Scan for the cell matching the given text and deliver its [X, Y] coordinate at center. 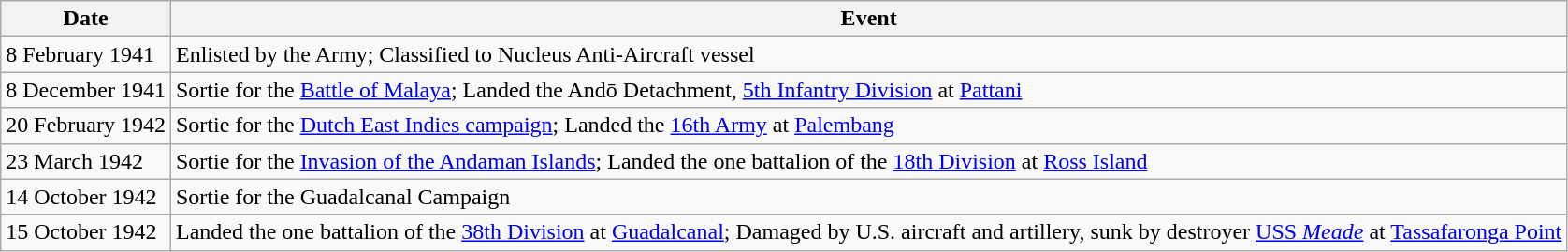
Event [868, 19]
8 December 1941 [86, 90]
15 October 1942 [86, 232]
14 October 1942 [86, 197]
20 February 1942 [86, 126]
Sortie for the Battle of Malaya; Landed the Andō Detachment, 5th Infantry Division at Pattani [868, 90]
Sortie for the Dutch East Indies campaign; Landed the 16th Army at Palembang [868, 126]
Enlisted by the Army; Classified to Nucleus Anti-Aircraft vessel [868, 54]
23 March 1942 [86, 161]
Sortie for the Invasion of the Andaman Islands; Landed the one battalion of the 18th Division at Ross Island [868, 161]
8 February 1941 [86, 54]
Sortie for the Guadalcanal Campaign [868, 197]
Date [86, 19]
